Scan for the cell matching the given text and deliver its [X, Y] coordinate at center. 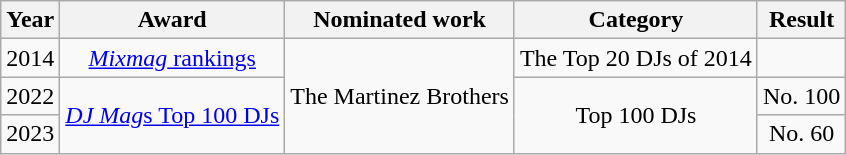
No. 100 [801, 96]
DJ Mags Top 100 DJs [172, 115]
Result [801, 20]
Category [636, 20]
Mixmag rankings [172, 58]
Year [30, 20]
2023 [30, 134]
The Martinez Brothers [400, 96]
The Top 20 DJs of 2014 [636, 58]
2014 [30, 58]
2022 [30, 96]
Award [172, 20]
Top 100 DJs [636, 115]
No. 60 [801, 134]
Nominated work [400, 20]
